Provide the (X, Y) coordinate of the cell's center where the given text is located.  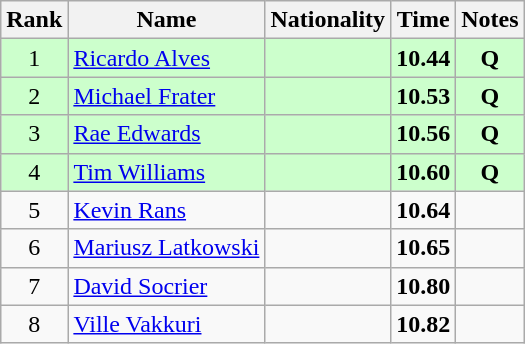
Mariusz Latkowski (166, 248)
10.65 (424, 248)
3 (34, 134)
4 (34, 172)
10.56 (424, 134)
Kevin Rans (166, 210)
5 (34, 210)
Name (166, 20)
2 (34, 96)
David Socrier (166, 286)
10.64 (424, 210)
Tim Williams (166, 172)
6 (34, 248)
Rank (34, 20)
7 (34, 286)
10.80 (424, 286)
Notes (490, 20)
Time (424, 20)
1 (34, 58)
8 (34, 324)
Rae Edwards (166, 134)
Ricardo Alves (166, 58)
10.60 (424, 172)
10.82 (424, 324)
Ville Vakkuri (166, 324)
Michael Frater (166, 96)
10.53 (424, 96)
Nationality (328, 20)
10.44 (424, 58)
